Determine the [x, y] coordinate at the center of the cell enclosing the given text.  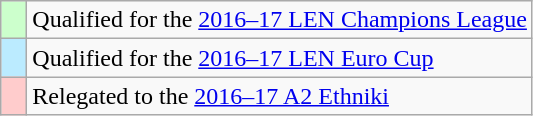
Qualified for the 2016–17 LEN Euro Cup [280, 58]
Relegated to the 2016–17 A2 Ethniki [280, 96]
Qualified for the 2016–17 LEN Champions League [280, 20]
